Find where the given text appears and provide that cell's center as (X, Y) coordinate. 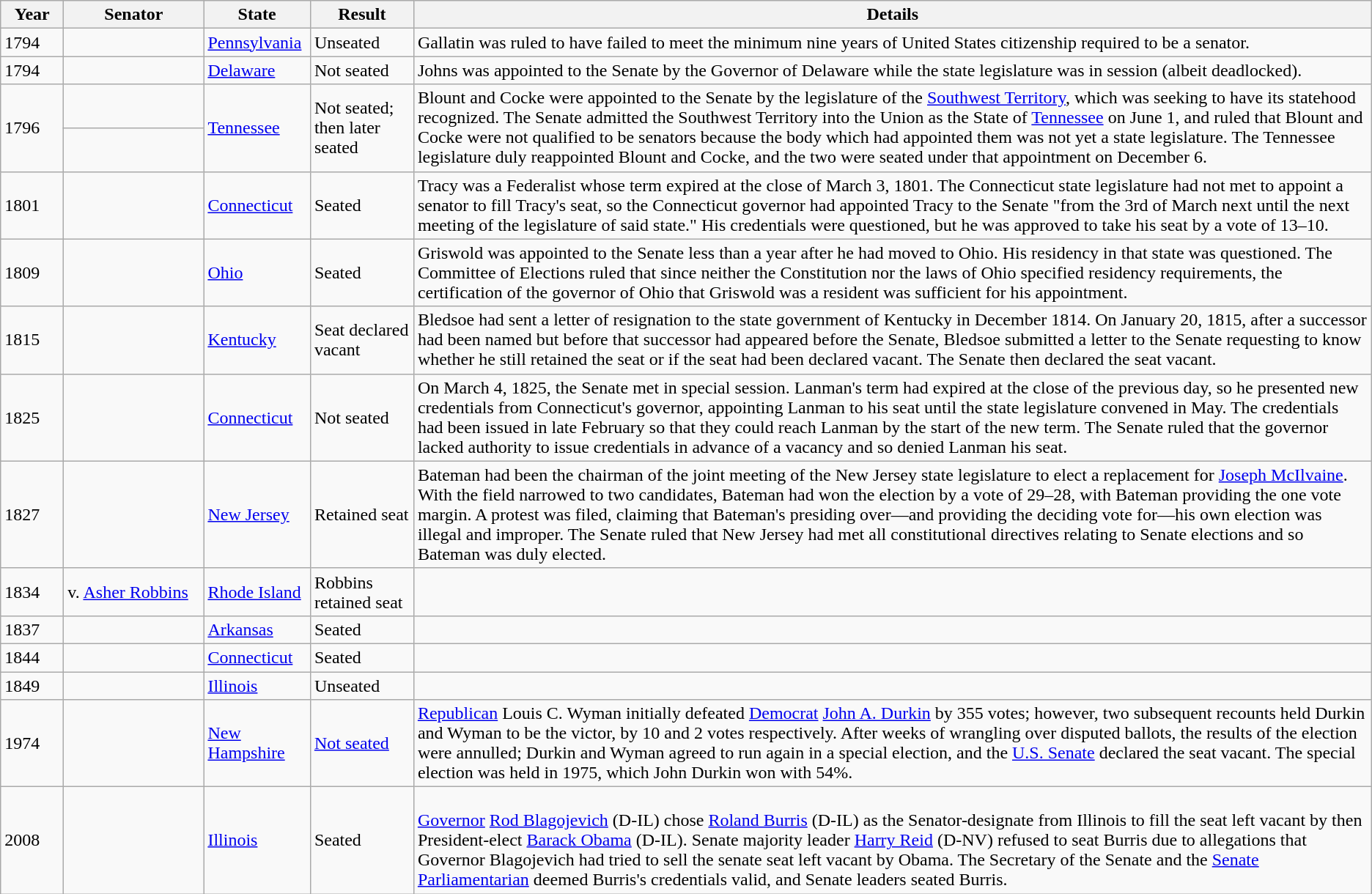
1815 (32, 340)
Not seated; then later seated (362, 128)
1849 (32, 685)
1796 (32, 128)
Robbins retained seat (362, 592)
Johns was appointed to the Senate by the Governor of Delaware while the state legislature was in session (albeit deadlocked). (893, 70)
v. Asher Robbins (133, 592)
Delaware (257, 70)
New Jersey (257, 514)
Rhode Island (257, 592)
State (257, 15)
Ohio (257, 273)
Kentucky (257, 340)
1827 (32, 514)
New Hampshire (257, 743)
1844 (32, 657)
Details (893, 15)
1834 (32, 592)
Retained seat (362, 514)
Arkansas (257, 629)
Year (32, 15)
1837 (32, 629)
1974 (32, 743)
Pennsylvania (257, 43)
Senator (133, 15)
Seat declared vacant (362, 340)
Gallatin was ruled to have failed to meet the minimum nine years of United States citizenship required to be a senator. (893, 43)
Result (362, 15)
1825 (32, 418)
2008 (32, 841)
1801 (32, 205)
Tennessee (257, 128)
1809 (32, 273)
